Output the (x, y) coordinate of the center of the cell containing the given text.  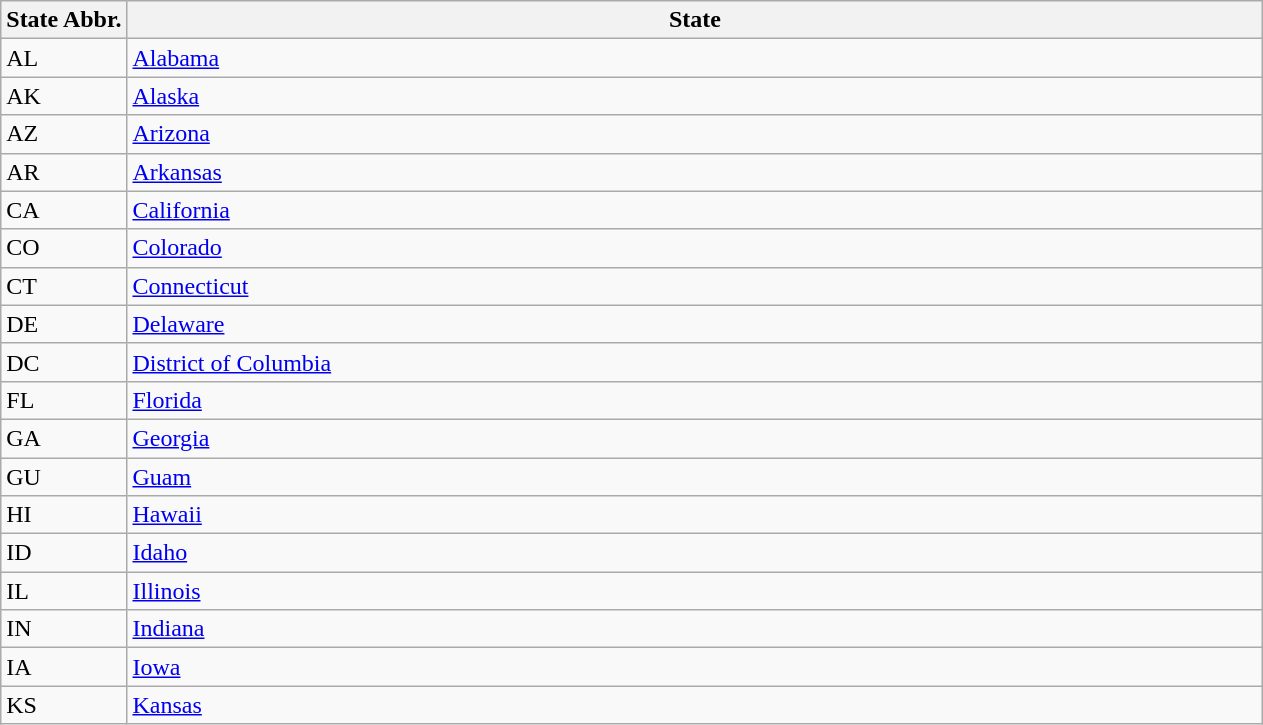
Colorado (695, 248)
Illinois (695, 591)
DE (64, 324)
Florida (695, 400)
Guam (695, 477)
HI (64, 515)
GU (64, 477)
Alaska (695, 96)
IA (64, 667)
CT (64, 286)
Georgia (695, 438)
DC (64, 362)
FL (64, 400)
Indiana (695, 629)
Arizona (695, 134)
Kansas (695, 705)
District of Columbia (695, 362)
AZ (64, 134)
Connecticut (695, 286)
AR (64, 172)
State (695, 20)
State Abbr. (64, 20)
CA (64, 210)
CO (64, 248)
IN (64, 629)
Arkansas (695, 172)
Alabama (695, 58)
Hawaii (695, 515)
AK (64, 96)
AL (64, 58)
ID (64, 553)
IL (64, 591)
Delaware (695, 324)
California (695, 210)
Iowa (695, 667)
KS (64, 705)
Idaho (695, 553)
GA (64, 438)
